Pinpoint the cell where the given text exists, returning its [X, Y] midpoint coordinate. 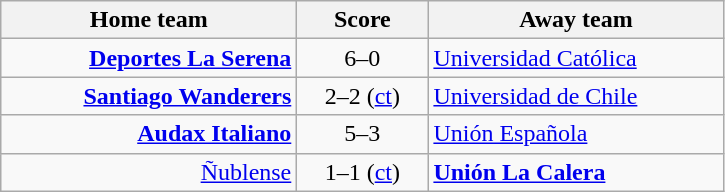
Unión Española [576, 134]
Away team [576, 20]
Home team [149, 20]
Audax Italiano [149, 134]
Universidad Católica [576, 58]
5–3 [362, 134]
6–0 [362, 58]
Santiago Wanderers [149, 96]
Unión La Calera [576, 172]
Universidad de Chile [576, 96]
Score [362, 20]
Ñublense [149, 172]
1–1 (ct) [362, 172]
Deportes La Serena [149, 58]
2–2 (ct) [362, 96]
